Provide the [X, Y] coordinate of the cell's center where the given text is located.  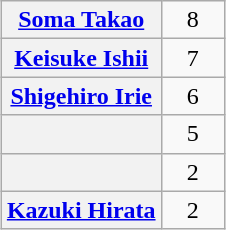
6 [193, 96]
5 [193, 134]
8 [193, 20]
Kazuki Hirata [81, 210]
Shigehiro Irie [81, 96]
Soma Takao [81, 20]
7 [193, 58]
Keisuke Ishii [81, 58]
